Extract the (x, y) coordinate from the center of the cell holding the provided text.  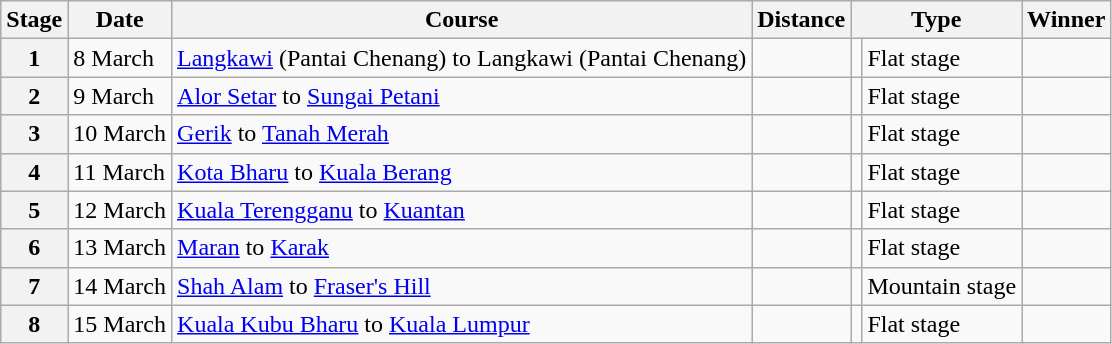
11 March (120, 172)
14 March (120, 286)
2 (34, 96)
9 March (120, 96)
Langkawi (Pantai Chenang) to Langkawi (Pantai Chenang) (462, 58)
Course (462, 20)
8 (34, 324)
Kuala Kubu Bharu to Kuala Lumpur (462, 324)
Shah Alam to Fraser's Hill (462, 286)
12 March (120, 210)
Gerik to Tanah Merah (462, 134)
5 (34, 210)
Type (936, 20)
10 March (120, 134)
13 March (120, 248)
Kota Bharu to Kuala Berang (462, 172)
15 March (120, 324)
3 (34, 134)
4 (34, 172)
1 (34, 58)
Date (120, 20)
Winner (1066, 20)
Stage (34, 20)
6 (34, 248)
Mountain stage (942, 286)
Kuala Terengganu to Kuantan (462, 210)
7 (34, 286)
Maran to Karak (462, 248)
Distance (802, 20)
8 March (120, 58)
Alor Setar to Sungai Petani (462, 96)
